Capture the cell that displays the provided text and extract its (X, Y) central coordinate. 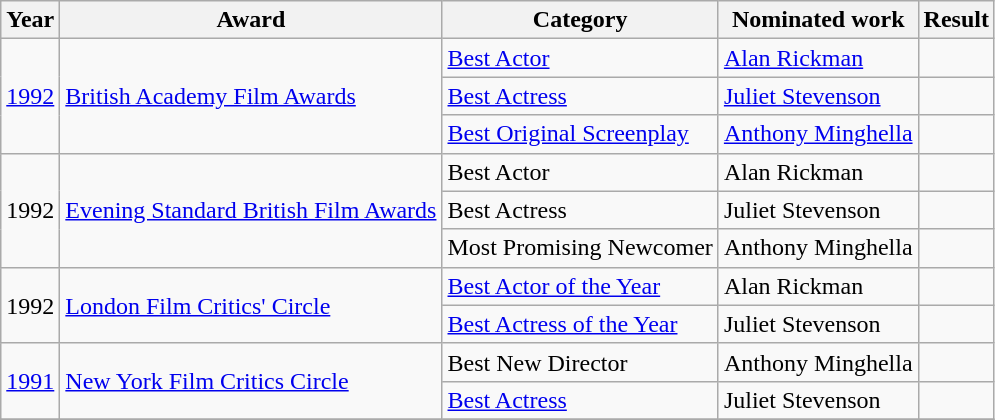
London Film Critics' Circle (251, 305)
Best Actor of the Year (580, 286)
Evening Standard British Film Awards (251, 210)
Best Actress of the Year (580, 324)
Best Original Screenplay (580, 134)
Award (251, 20)
1991 (30, 381)
Most Promising Newcomer (580, 248)
Best New Director (580, 362)
Category (580, 20)
British Academy Film Awards (251, 96)
Result (956, 20)
Year (30, 20)
New York Film Critics Circle (251, 381)
Nominated work (818, 20)
